Pinpoint the cell where the given text exists, returning its (X, Y) midpoint coordinate. 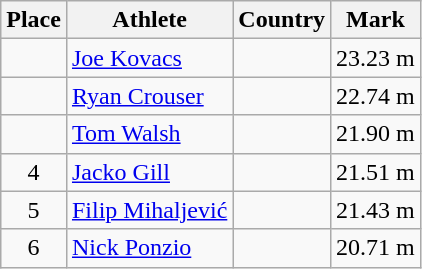
Athlete (149, 20)
Country (282, 20)
21.51 m (376, 172)
20.71 m (376, 248)
4 (34, 172)
Jacko Gill (149, 172)
Ryan Crouser (149, 96)
Mark (376, 20)
Filip Mihaljević (149, 210)
5 (34, 210)
21.90 m (376, 134)
Tom Walsh (149, 134)
21.43 m (376, 210)
Nick Ponzio (149, 248)
22.74 m (376, 96)
Joe Kovacs (149, 58)
Place (34, 20)
6 (34, 248)
23.23 m (376, 58)
